Find where the given text appears and provide that cell's center as (X, Y) coordinate. 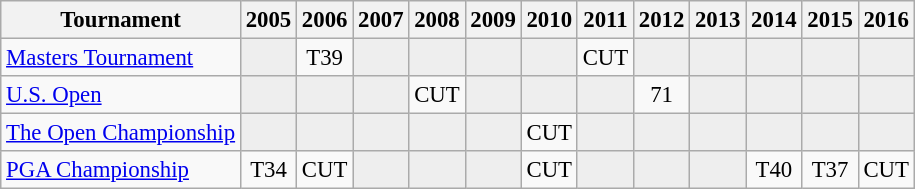
T40 (774, 170)
2011 (605, 20)
T37 (830, 170)
2006 (325, 20)
71 (661, 95)
2007 (381, 20)
2009 (493, 20)
Masters Tournament (121, 58)
PGA Championship (121, 170)
2010 (549, 20)
2013 (718, 20)
2014 (774, 20)
2012 (661, 20)
U.S. Open (121, 95)
T34 (268, 170)
The Open Championship (121, 133)
2005 (268, 20)
T39 (325, 58)
2008 (437, 20)
2015 (830, 20)
2016 (886, 20)
Tournament (121, 20)
